Pinpoint the cell where the given text exists, returning its [x, y] midpoint coordinate. 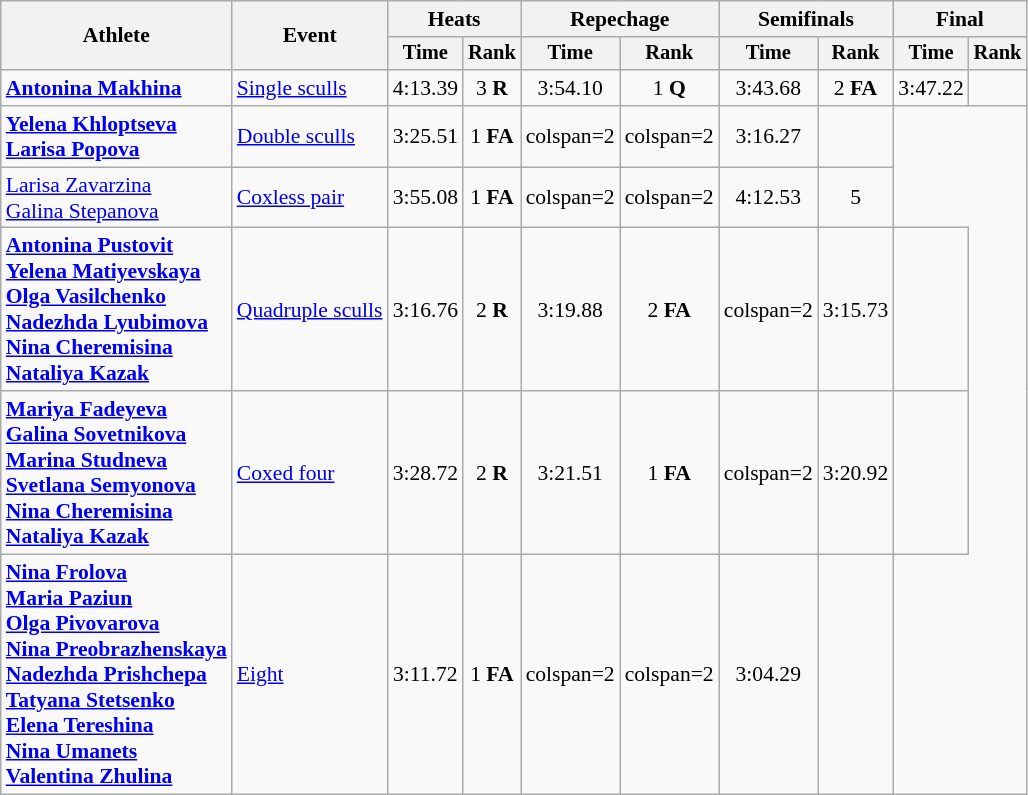
Larisa ZavarzinaGalina Stepanova [116, 198]
3:47.22 [930, 88]
3:16.76 [426, 310]
Athlete [116, 36]
5 [856, 198]
Final [960, 19]
3:21.51 [570, 472]
4:12.53 [768, 198]
Double sculls [310, 136]
3:28.72 [426, 472]
Eight [310, 675]
3 R [492, 88]
3:54.10 [570, 88]
Event [310, 36]
Semifinals [806, 19]
Coxed four [310, 472]
Antonina Makhina [116, 88]
3:55.08 [426, 198]
Nina FrolovaMaria PaziunOlga PivovarovaNina PreobrazhenskayaNadezhda PrishchepaTatyana StetsenkoElena TereshinaNina UmanetsValentina Zhulina [116, 675]
3:16.27 [768, 136]
3:43.68 [768, 88]
1 Q [670, 88]
Mariya FadeyevaGalina SovetnikovaMarina StudnevaSvetlana SemyonovaNina CheremisinaNataliya Kazak [116, 472]
3:25.51 [426, 136]
Yelena KhloptsevaLarisa Popova [116, 136]
Heats [454, 19]
4:13.39 [426, 88]
Repechage [620, 19]
Coxless pair [310, 198]
Antonina PustovitYelena MatiyevskayaOlga VasilchenkoNadezhda LyubimovaNina CheremisinaNataliya Kazak [116, 310]
3:04.29 [768, 675]
3:20.92 [856, 472]
3:19.88 [570, 310]
3:11.72 [426, 675]
Quadruple sculls [310, 310]
Single sculls [310, 88]
3:15.73 [856, 310]
